From the cell containing the given text, extract its center point as [x, y] coordinate. 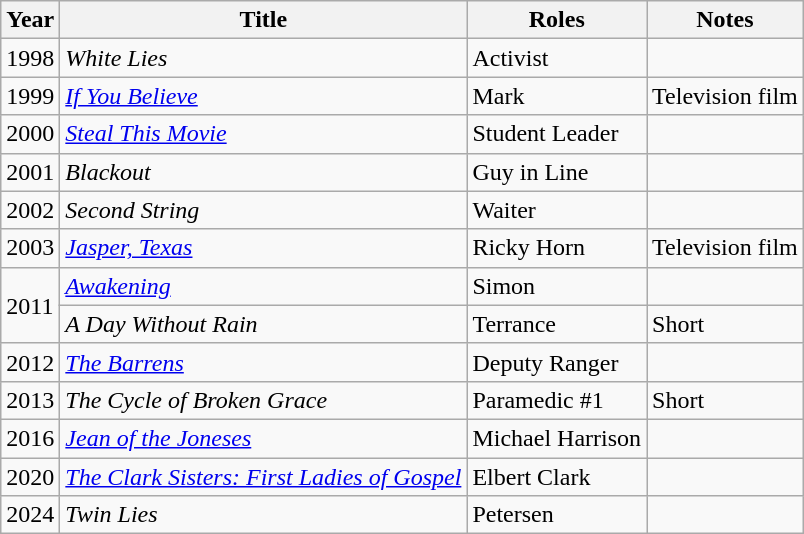
1998 [30, 58]
2013 [30, 400]
Ricky Horn [557, 248]
2000 [30, 134]
Petersen [557, 515]
Waiter [557, 210]
Awakening [264, 286]
1999 [30, 96]
Title [264, 20]
Mark [557, 96]
Twin Lies [264, 515]
Student Leader [557, 134]
2016 [30, 438]
2024 [30, 515]
A Day Without Rain [264, 324]
2002 [30, 210]
Paramedic #1 [557, 400]
2003 [30, 248]
Elbert Clark [557, 477]
The Clark Sisters: First Ladies of Gospel [264, 477]
Jean of the Joneses [264, 438]
If You Believe [264, 96]
Year [30, 20]
Michael Harrison [557, 438]
Jasper, Texas [264, 248]
Steal This Movie [264, 134]
The Barrens [264, 362]
2001 [30, 172]
Deputy Ranger [557, 362]
2011 [30, 305]
Second String [264, 210]
White Lies [264, 58]
Activist [557, 58]
Blackout [264, 172]
Simon [557, 286]
Notes [726, 20]
Terrance [557, 324]
Guy in Line [557, 172]
Roles [557, 20]
2012 [30, 362]
2020 [30, 477]
The Cycle of Broken Grace [264, 400]
